Search for the cell housing the specified text and yield its (x, y) center coordinate. 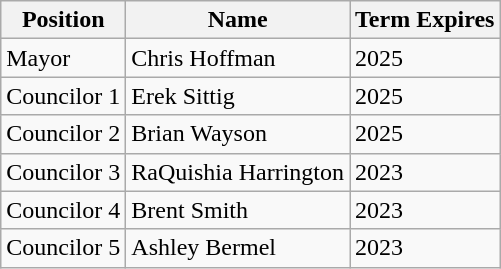
Mayor (64, 58)
Chris Hoffman (238, 58)
Term Expires (425, 20)
Ashley Bermel (238, 248)
Brent Smith (238, 210)
Councilor 2 (64, 134)
Councilor 3 (64, 172)
Position (64, 20)
Councilor 5 (64, 248)
Erek Sittig (238, 96)
Brian Wayson (238, 134)
Name (238, 20)
RaQuishia Harrington (238, 172)
Councilor 4 (64, 210)
Councilor 1 (64, 96)
